Detect which cell encompasses the target text, then output its (X, Y) center coordinate. 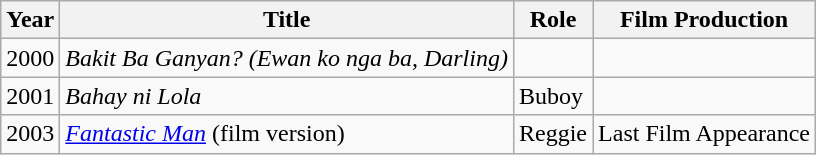
Last Film Appearance (704, 134)
Buboy (552, 96)
Reggie (552, 134)
2000 (30, 58)
2001 (30, 96)
Fantastic Man (film version) (287, 134)
Title (287, 20)
Film Production (704, 20)
Year (30, 20)
Role (552, 20)
Bakit Ba Ganyan? (Ewan ko nga ba, Darling) (287, 58)
Bahay ni Lola (287, 96)
2003 (30, 134)
